Provide the [x, y] coordinate of the cell's center where the given text is located.  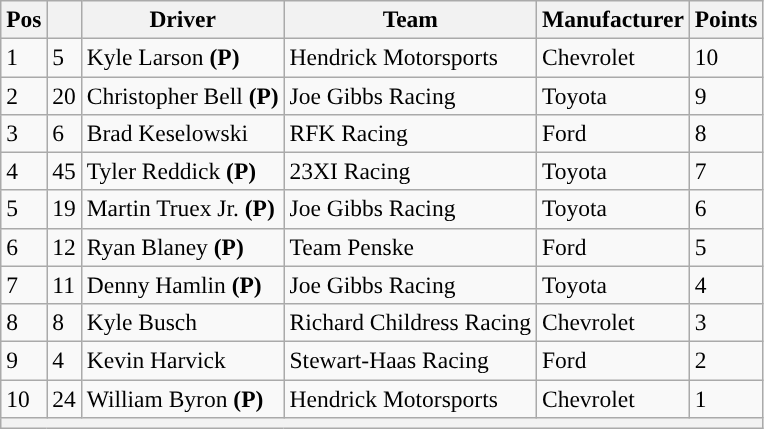
Points [726, 19]
William Byron (P) [182, 398]
20 [64, 95]
24 [64, 398]
19 [64, 209]
Stewart-Haas Racing [410, 360]
Denny Hamlin (P) [182, 285]
Brad Keselowski [182, 133]
Kyle Busch [182, 322]
Ryan Blaney (P) [182, 247]
Team [410, 19]
Christopher Bell (P) [182, 95]
23XI Racing [410, 171]
Richard Childress Racing [410, 322]
Manufacturer [614, 19]
Tyler Reddick (P) [182, 171]
Kyle Larson (P) [182, 57]
Kevin Harvick [182, 360]
Team Penske [410, 247]
11 [64, 285]
Driver [182, 19]
Martin Truex Jr. (P) [182, 209]
12 [64, 247]
RFK Racing [410, 133]
45 [64, 171]
Pos [24, 19]
